Output the [x, y] coordinate of the center of the cell containing the given text.  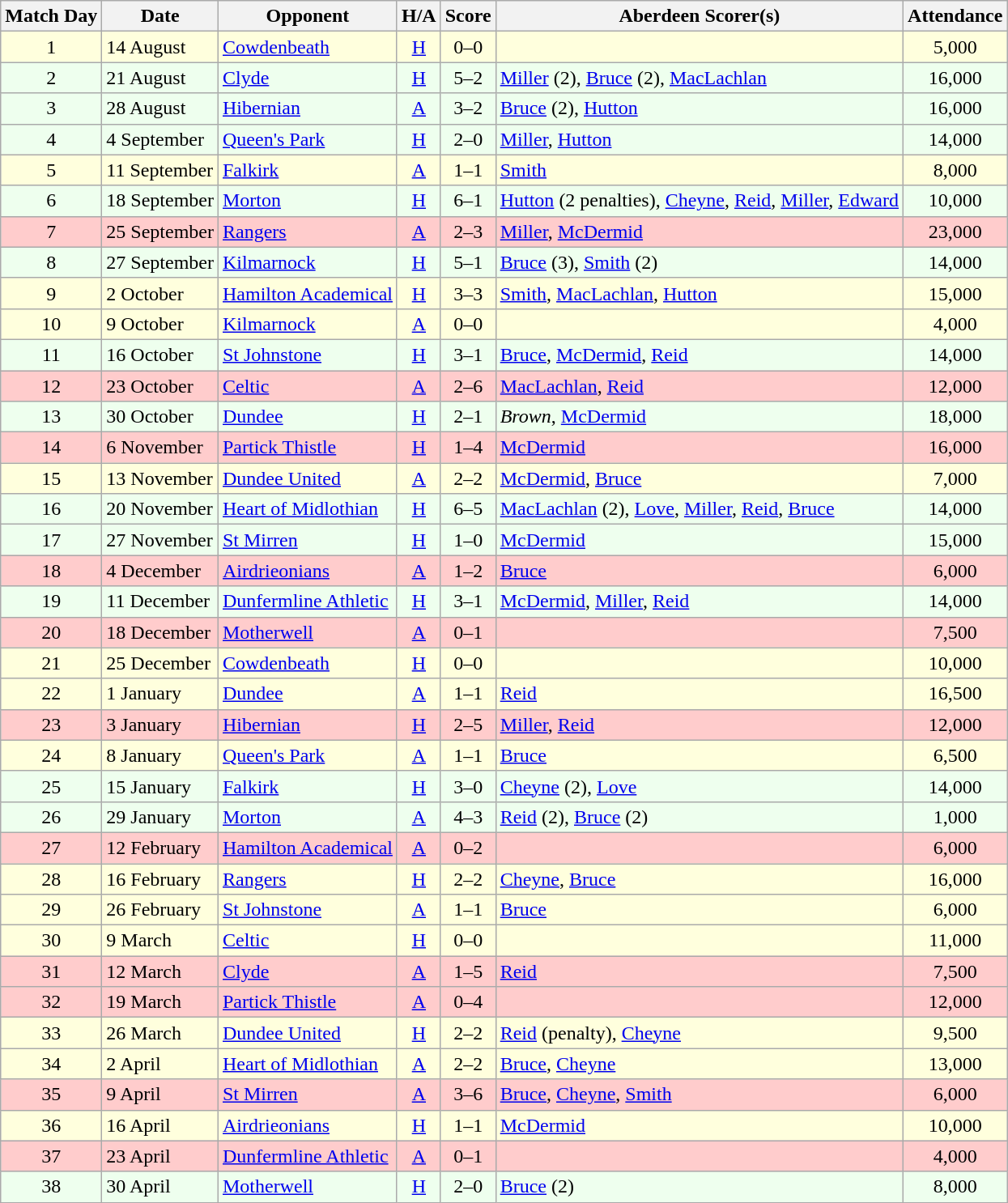
5 [52, 170]
8 [52, 262]
6 [52, 201]
26 February [160, 910]
9,500 [955, 1033]
26 March [160, 1033]
4 December [160, 571]
23 [52, 725]
19 March [160, 1002]
Bruce (2), Hutton [700, 108]
Cheyne (2), Love [700, 786]
Reid (penalty), Cheyne [700, 1033]
2–3 [468, 232]
7 [52, 232]
30 October [160, 417]
35 [52, 1095]
33 [52, 1033]
Score [468, 16]
36 [52, 1125]
4–3 [468, 817]
McDermid, Miller, Reid [700, 601]
3–3 [468, 293]
2–5 [468, 725]
9 April [160, 1095]
6–1 [468, 201]
0–2 [468, 848]
Bruce, McDermid, Reid [700, 355]
23,000 [955, 232]
38 [52, 1187]
20 [52, 632]
11 [52, 355]
1 [52, 47]
Smith [700, 170]
27 November [160, 540]
6 November [160, 448]
5–2 [468, 78]
25 December [160, 663]
16 April [160, 1125]
14 August [160, 47]
16 February [160, 878]
3–6 [468, 1095]
1–5 [468, 971]
3–0 [468, 786]
27 September [160, 262]
37 [52, 1156]
3 January [160, 725]
24 [52, 755]
19 [52, 601]
9 March [160, 941]
1–4 [468, 448]
16,500 [955, 694]
Reid (2), Bruce (2) [700, 817]
Cheyne, Bruce [700, 878]
Match Day [52, 16]
10 [52, 324]
15 [52, 478]
6–5 [468, 509]
22 [52, 694]
Bruce, Cheyne, Smith [700, 1095]
Attendance [955, 16]
7,000 [955, 478]
13,000 [955, 1064]
12 March [160, 971]
18,000 [955, 417]
2 April [160, 1064]
26 [52, 817]
17 [52, 540]
Bruce, Cheyne [700, 1064]
15 January [160, 786]
23 April [160, 1156]
16 October [160, 355]
18 December [160, 632]
20 November [160, 509]
4 September [160, 139]
11 December [160, 601]
4 [52, 139]
21 August [160, 78]
Miller (2), Bruce (2), MacLachlan [700, 78]
16 [52, 509]
H/A [419, 16]
3 [52, 108]
30 [52, 941]
23 October [160, 386]
28 [52, 878]
21 [52, 663]
Aberdeen Scorer(s) [700, 16]
29 [52, 910]
9 [52, 293]
5,000 [955, 47]
3–2 [468, 108]
Miller, Hutton [700, 139]
13 [52, 417]
MacLachlan (2), Love, Miller, Reid, Bruce [700, 509]
2–6 [468, 386]
8 January [160, 755]
32 [52, 1002]
6,500 [955, 755]
14 [52, 448]
MacLachlan, Reid [700, 386]
25 September [160, 232]
Opponent [308, 16]
1–2 [468, 571]
Smith, MacLachlan, Hutton [700, 293]
31 [52, 971]
13 November [160, 478]
2 [52, 78]
Miller, Reid [700, 725]
30 April [160, 1187]
5–1 [468, 262]
2–1 [468, 417]
1,000 [955, 817]
Bruce (2) [700, 1187]
9 October [160, 324]
25 [52, 786]
Hutton (2 penalties), Cheyne, Reid, Miller, Edward [700, 201]
11 September [160, 170]
2 October [160, 293]
29 January [160, 817]
18 [52, 571]
34 [52, 1064]
12 [52, 386]
0–4 [468, 1002]
1–0 [468, 540]
Bruce (3), Smith (2) [700, 262]
11,000 [955, 941]
Miller, McDermid [700, 232]
McDermid, Bruce [700, 478]
Brown, McDermid [700, 417]
1 January [160, 694]
28 August [160, 108]
27 [52, 848]
12 February [160, 848]
Date [160, 16]
18 September [160, 201]
